Extract the (x, y) coordinate from the center of the cell holding the provided text.  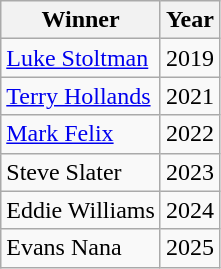
Evans Nana (81, 248)
Terry Hollands (81, 96)
Steve Slater (81, 172)
2021 (190, 96)
2019 (190, 58)
Eddie Williams (81, 210)
Luke Stoltman (81, 58)
2024 (190, 210)
2025 (190, 248)
Mark Felix (81, 134)
2022 (190, 134)
2023 (190, 172)
Winner (81, 20)
Year (190, 20)
